Scan for the cell matching the given text and deliver its [X, Y] coordinate at center. 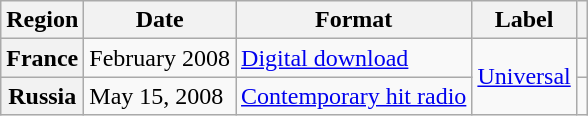
February 2008 [160, 58]
Universal [524, 77]
May 15, 2008 [160, 96]
France [42, 58]
Label [524, 20]
Russia [42, 96]
Digital download [354, 58]
Date [160, 20]
Region [42, 20]
Contemporary hit radio [354, 96]
Format [354, 20]
